Find where the given text appears and provide that cell's center as [X, Y] coordinate. 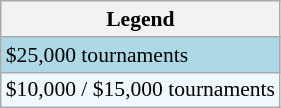
$10,000 / $15,000 tournaments [140, 90]
$25,000 tournaments [140, 55]
Legend [140, 19]
